Detect which cell encompasses the target text, then output its [x, y] center coordinate. 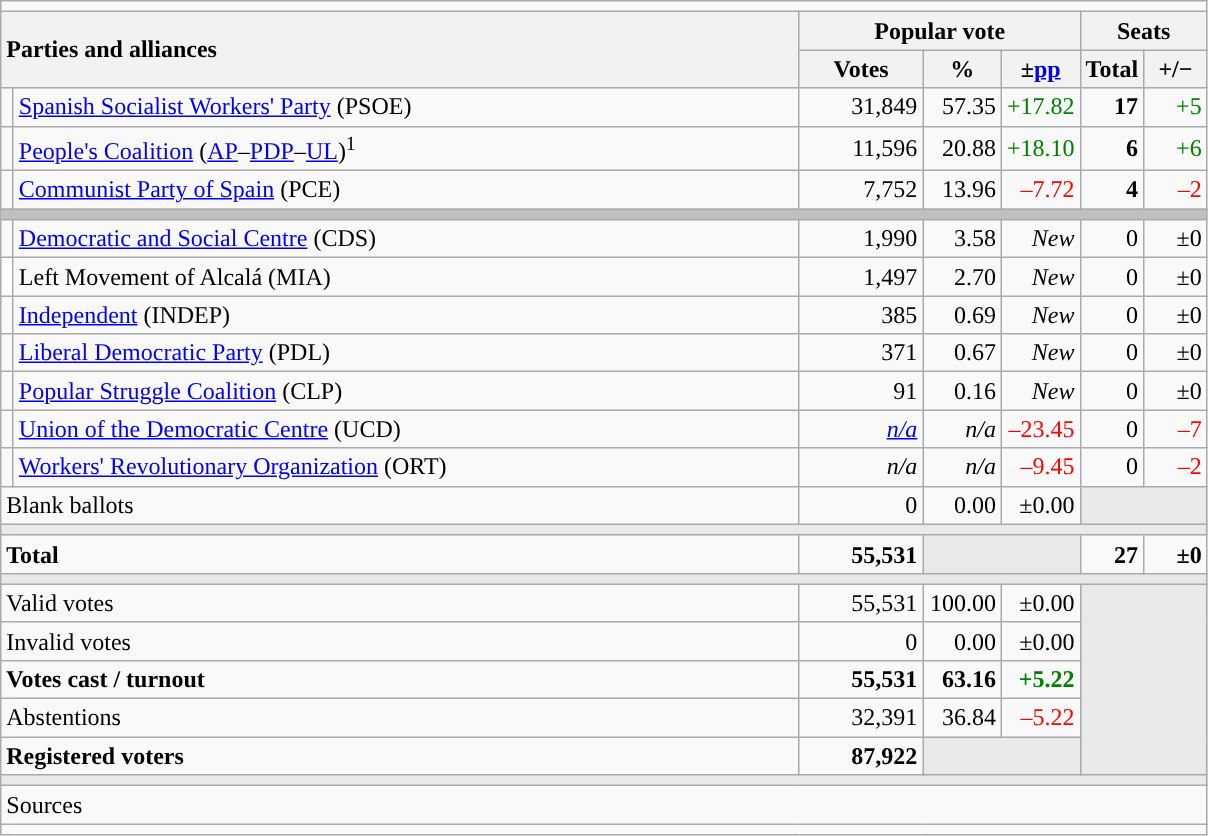
Liberal Democratic Party (PDL) [406, 353]
Parties and alliances [400, 50]
–7 [1176, 429]
Votes cast / turnout [400, 679]
7,752 [861, 190]
Valid votes [400, 603]
+17.82 [1040, 107]
87,922 [861, 756]
57.35 [962, 107]
–9.45 [1040, 467]
27 [1112, 554]
0.69 [962, 315]
0.67 [962, 353]
91 [861, 391]
Sources [604, 805]
Registered voters [400, 756]
1,497 [861, 277]
–5.22 [1040, 718]
People's Coalition (AP–PDP–UL)1 [406, 148]
Communist Party of Spain (PCE) [406, 190]
63.16 [962, 679]
100.00 [962, 603]
Invalid votes [400, 641]
Democratic and Social Centre (CDS) [406, 239]
Popular Struggle Coalition (CLP) [406, 391]
+5.22 [1040, 679]
11,596 [861, 148]
0.16 [962, 391]
% [962, 69]
Spanish Socialist Workers' Party (PSOE) [406, 107]
4 [1112, 190]
Workers' Revolutionary Organization (ORT) [406, 467]
–7.72 [1040, 190]
31,849 [861, 107]
17 [1112, 107]
Seats [1144, 31]
3.58 [962, 239]
13.96 [962, 190]
20.88 [962, 148]
+6 [1176, 148]
Blank ballots [400, 505]
±pp [1040, 69]
385 [861, 315]
+18.10 [1040, 148]
Union of the Democratic Centre (UCD) [406, 429]
+/− [1176, 69]
Popular vote [940, 31]
–23.45 [1040, 429]
371 [861, 353]
Votes [861, 69]
36.84 [962, 718]
Independent (INDEP) [406, 315]
+5 [1176, 107]
2.70 [962, 277]
Left Movement of Alcalá (MIA) [406, 277]
1,990 [861, 239]
32,391 [861, 718]
6 [1112, 148]
Abstentions [400, 718]
